Provide the (x, y) coordinate of the cell's center where the given text is located.  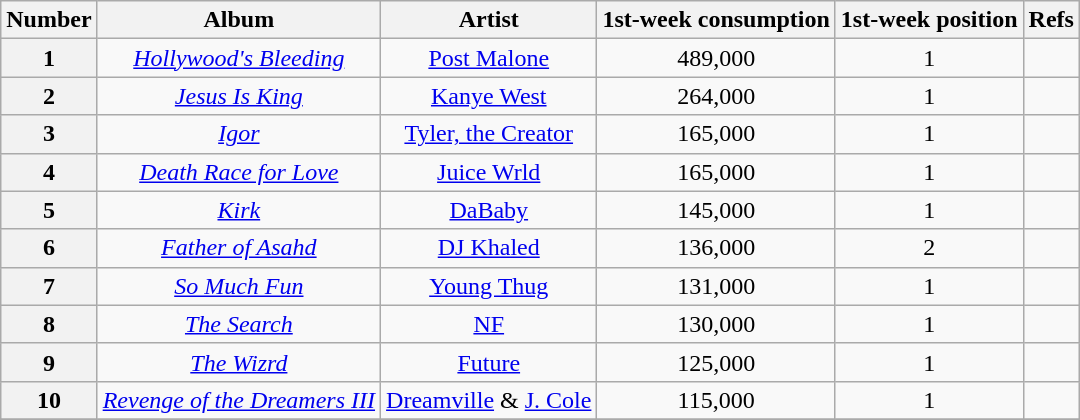
9 (49, 362)
Kirk (238, 210)
4 (49, 172)
Kanye West (489, 96)
Jesus Is King (238, 96)
1st-week consumption (716, 20)
1st-week position (929, 20)
Future (489, 362)
Juice Wrld (489, 172)
Number (49, 20)
Revenge of the Dreamers III (238, 400)
So Much Fun (238, 286)
Post Malone (489, 58)
Young Thug (489, 286)
Artist (489, 20)
Refs (1051, 20)
Dreamville & J. Cole (489, 400)
Igor (238, 134)
Father of Asahd (238, 248)
Tyler, the Creator (489, 134)
DaBaby (489, 210)
Album (238, 20)
145,000 (716, 210)
8 (49, 324)
264,000 (716, 96)
115,000 (716, 400)
7 (49, 286)
125,000 (716, 362)
131,000 (716, 286)
DJ Khaled (489, 248)
489,000 (716, 58)
Death Race for Love (238, 172)
3 (49, 134)
The Wizrd (238, 362)
130,000 (716, 324)
6 (49, 248)
10 (49, 400)
5 (49, 210)
Hollywood's Bleeding (238, 58)
The Search (238, 324)
NF (489, 324)
136,000 (716, 248)
